Return [x, y] of the center of cell containing provided text 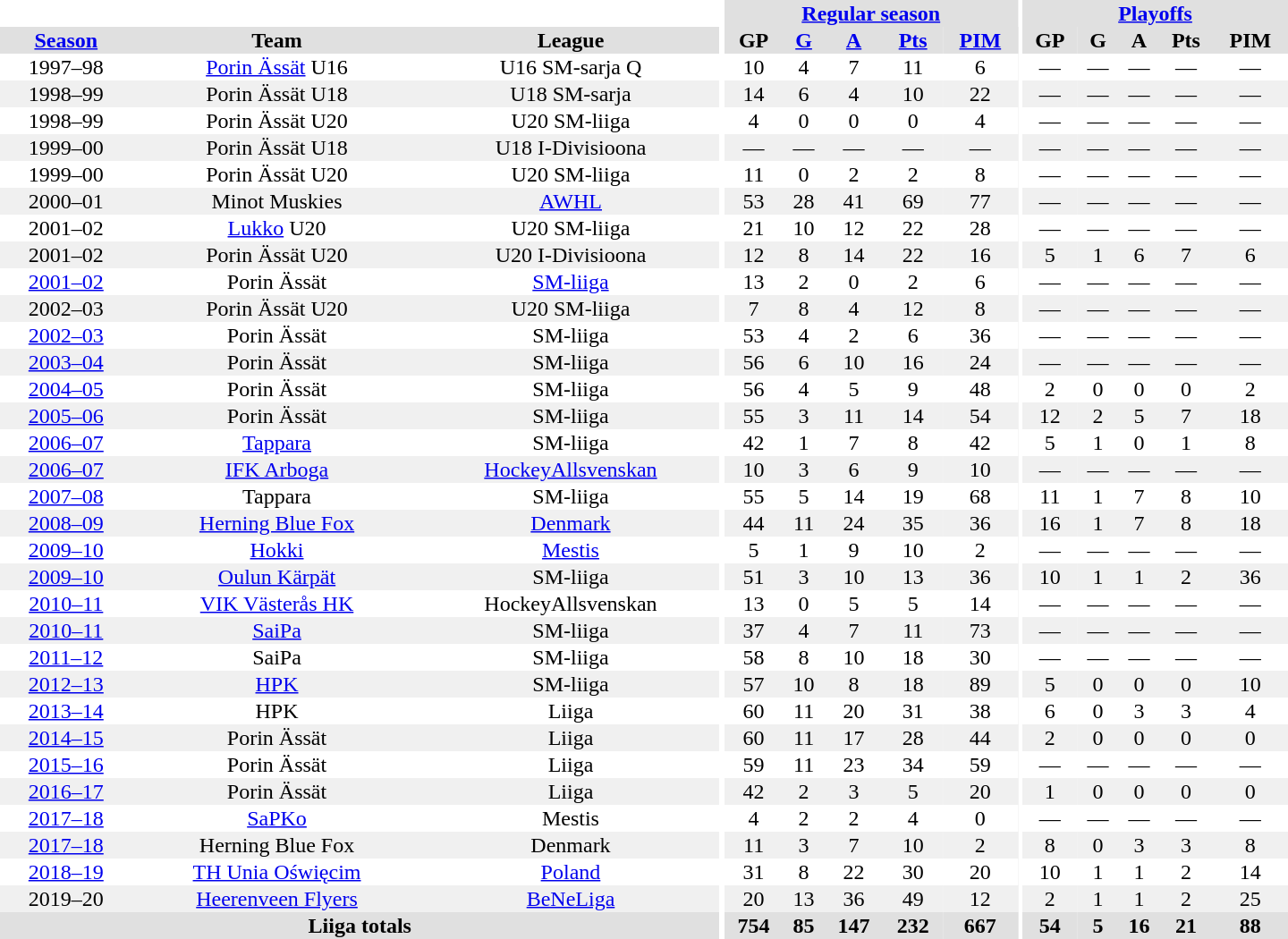
69 [913, 201]
35 [913, 523]
2016–17 [66, 791]
2003–04 [66, 362]
667 [980, 926]
2004–05 [66, 389]
73 [980, 630]
2014–15 [66, 738]
League [571, 40]
2008–09 [66, 523]
Poland [571, 872]
25 [1250, 899]
U18 I-Divisioona [571, 148]
232 [913, 926]
Lukko U20 [277, 228]
Porin Ässät U16 [277, 67]
37 [754, 630]
Hokki [277, 550]
754 [754, 926]
57 [754, 684]
88 [1250, 926]
IFK Arboga [277, 469]
2000–01 [66, 201]
U16 SM-sarja Q [571, 67]
U18 SM-sarja [571, 94]
2013–14 [66, 711]
2005–06 [66, 416]
34 [913, 765]
48 [980, 389]
1997–98 [66, 67]
Liiga totals [360, 926]
Minot Muskies [277, 201]
23 [853, 765]
Regular season [871, 13]
41 [853, 201]
19 [913, 496]
2007–08 [66, 496]
51 [754, 577]
49 [913, 899]
2015–16 [66, 765]
Playoffs [1156, 13]
68 [980, 496]
SaPKo [277, 818]
2019–20 [66, 899]
Oulun Kärpät [277, 577]
85 [804, 926]
Season [66, 40]
58 [754, 657]
89 [980, 684]
Team [277, 40]
VIK Västerås HK [277, 604]
Heerenveen Flyers [277, 899]
2012–13 [66, 684]
2011–12 [66, 657]
U20 I-Divisioona [571, 255]
147 [853, 926]
77 [980, 201]
38 [980, 711]
BeNeLiga [571, 899]
TH Unia Oświęcim [277, 872]
2018–19 [66, 872]
17 [853, 738]
AWHL [571, 201]
